For the text-containing cell, return its midpoint in (X, Y) coordinate format. 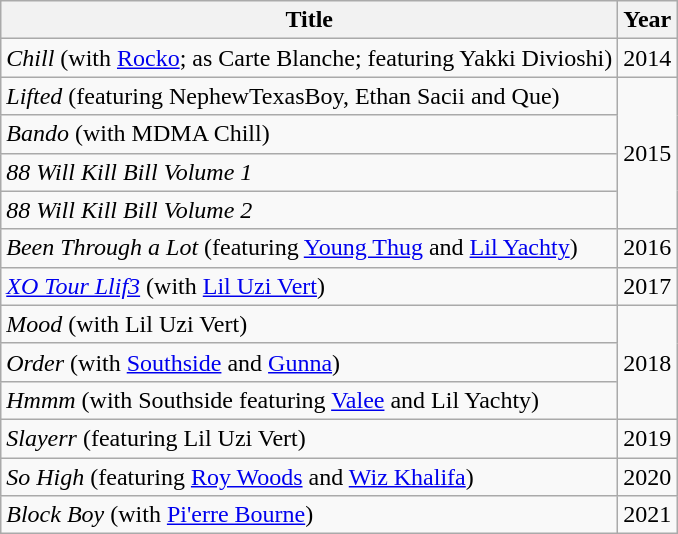
Been Through a Lot (featuring Young Thug and Lil Yachty) (310, 248)
XO Tour Llif3 (with Lil Uzi Vert) (310, 286)
Mood (with Lil Uzi Vert) (310, 324)
2018 (648, 362)
So High (featuring Roy Woods and Wiz Khalifa) (310, 477)
Bando (with MDMA Chill) (310, 134)
2020 (648, 477)
Block Boy (with Pi'erre Bourne) (310, 515)
Lifted (featuring NephewTexasBoy, Ethan Sacii and Que) (310, 96)
Slayerr (featuring Lil Uzi Vert) (310, 438)
2016 (648, 248)
2014 (648, 58)
88 Will Kill Bill Volume 1 (310, 172)
88 Will Kill Bill Volume 2 (310, 210)
Title (310, 20)
Order (with Southside and Gunna) (310, 362)
Chill (with Rocko; as Carte Blanche; featuring Yakki Divioshi) (310, 58)
2021 (648, 515)
Year (648, 20)
2017 (648, 286)
Hmmm (with Southside featuring Valee and Lil Yachty) (310, 400)
2019 (648, 438)
2015 (648, 153)
